Determine the [X, Y] coordinate at the center of the cell enclosing the given text.  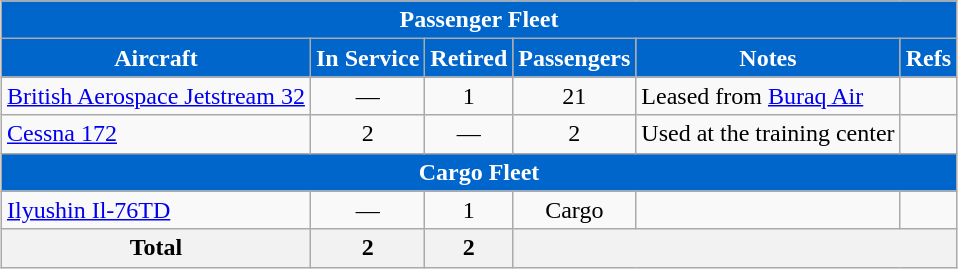
In Service [367, 58]
Leased from Buraq Air [768, 96]
Passenger Fleet [478, 20]
Cessna 172 [156, 134]
Aircraft [156, 58]
British Aerospace Jetstream 32 [156, 96]
Cargo [574, 210]
Retired [469, 58]
Used at the training center [768, 134]
Ilyushin Il-76TD [156, 210]
21 [574, 96]
Cargo Fleet [478, 172]
Refs [928, 58]
Passengers [574, 58]
Notes [768, 58]
Total [156, 248]
